Return the (x, y) coordinate for the center point of the cell that contains the specified text.  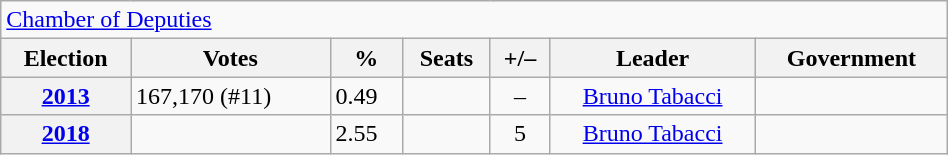
Seats (446, 58)
2013 (66, 96)
Election (66, 58)
Chamber of Deputies (474, 20)
– (520, 96)
0.49 (366, 96)
Government (852, 58)
167,170 (#11) (230, 96)
Leader (653, 58)
5 (520, 134)
% (366, 58)
2018 (66, 134)
Votes (230, 58)
+/– (520, 58)
2.55 (366, 134)
